Capture the cell that displays the provided text and extract its [X, Y] central coordinate. 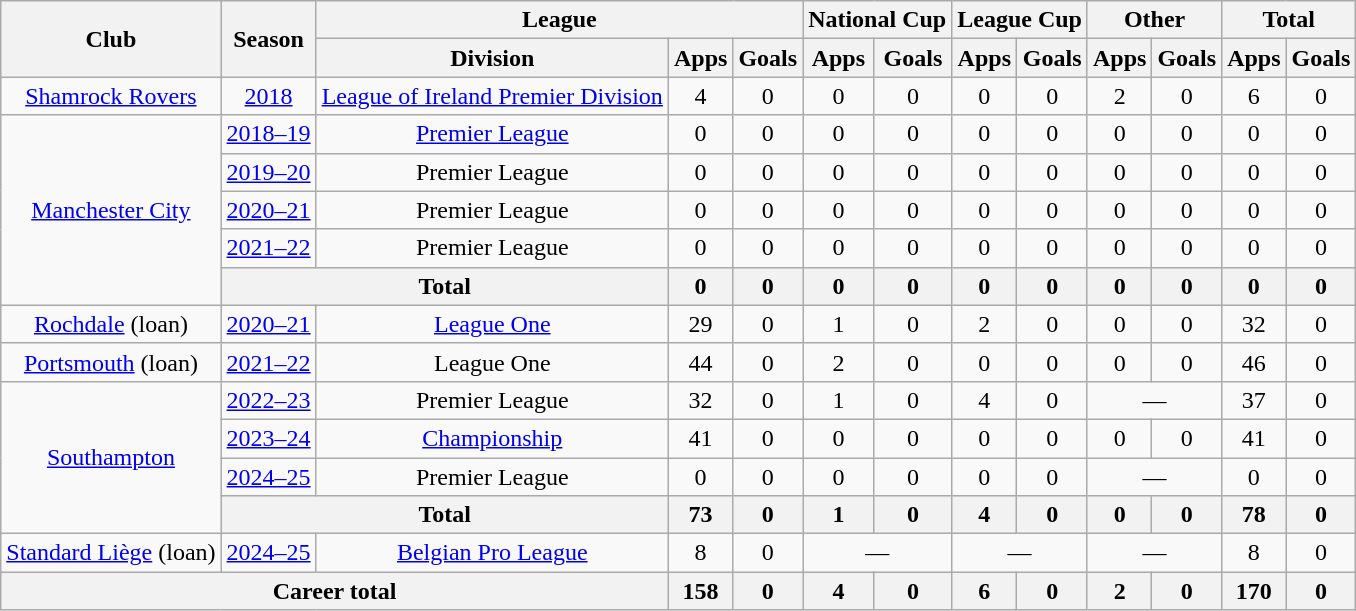
Portsmouth (loan) [111, 362]
Division [492, 58]
Other [1154, 20]
158 [700, 591]
2022–23 [268, 400]
Club [111, 39]
Shamrock Rovers [111, 96]
2018 [268, 96]
Southampton [111, 457]
Season [268, 39]
Rochdale (loan) [111, 324]
Belgian Pro League [492, 553]
Career total [335, 591]
37 [1254, 400]
78 [1254, 515]
League Cup [1020, 20]
League of Ireland Premier Division [492, 96]
2018–19 [268, 134]
2019–20 [268, 172]
73 [700, 515]
46 [1254, 362]
2023–24 [268, 438]
170 [1254, 591]
Championship [492, 438]
29 [700, 324]
Manchester City [111, 210]
National Cup [878, 20]
44 [700, 362]
Standard Liège (loan) [111, 553]
League [559, 20]
